From the cell containing the given text, extract its center point as [x, y] coordinate. 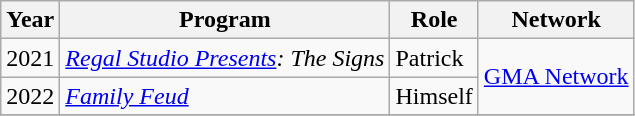
Patrick [434, 58]
2022 [30, 96]
Himself [434, 96]
Role [434, 20]
Network [556, 20]
Family Feud [225, 96]
Program [225, 20]
Year [30, 20]
GMA Network [556, 77]
2021 [30, 58]
Regal Studio Presents: The Signs [225, 58]
